For the text-containing cell, return its midpoint in [x, y] coordinate format. 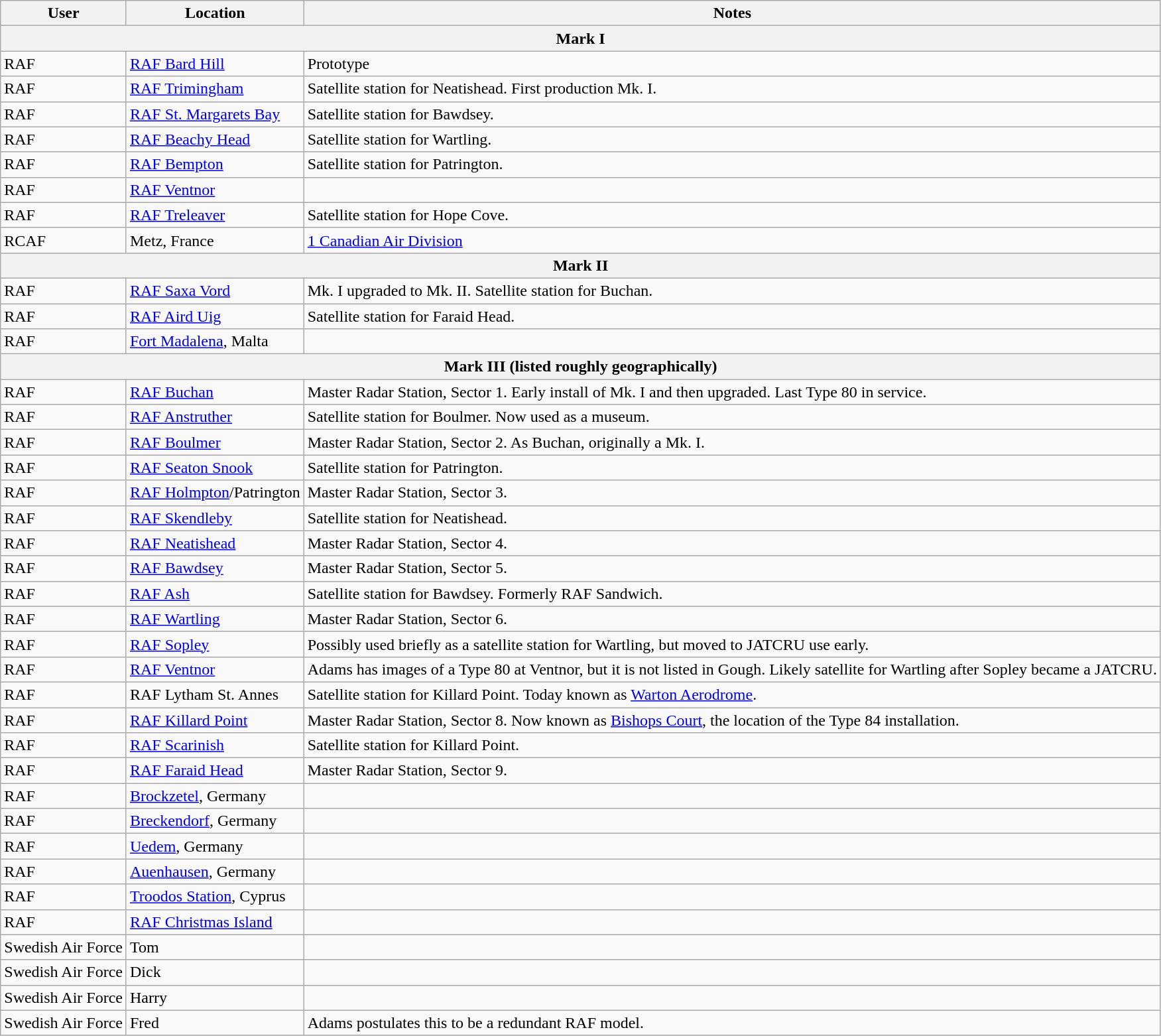
Mark II [581, 265]
RAF Buchan [215, 392]
Satellite station for Faraid Head. [732, 316]
RAF Trimingham [215, 89]
RAF Neatishead [215, 543]
RAF Lytham St. Annes [215, 694]
RAF Bawdsey [215, 568]
RCAF [64, 240]
Satellite station for Bawdsey. [732, 114]
Auenhausen, Germany [215, 872]
RAF Seaton Snook [215, 468]
RAF Treleaver [215, 215]
RAF Bard Hill [215, 64]
Harry [215, 998]
Fred [215, 1023]
RAF Aird Uig [215, 316]
Fort Madalena, Malta [215, 342]
Mark I [581, 38]
Dick [215, 972]
RAF Skendleby [215, 518]
Satellite station for Killard Point. Today known as Warton Aerodrome. [732, 694]
RAF St. Margarets Bay [215, 114]
Satellite station for Neatishead. First production Mk. I. [732, 89]
Adams postulates this to be a redundant RAF model. [732, 1023]
Mk. I upgraded to Mk. II. Satellite station for Buchan. [732, 291]
RAF Ash [215, 594]
Master Radar Station, Sector 1. Early install of Mk. I and then upgraded. Last Type 80 in service. [732, 392]
Metz, France [215, 240]
Master Radar Station, Sector 5. [732, 568]
Troodos Station, Cyprus [215, 897]
RAF Christmas Island [215, 922]
RAF Killard Point [215, 720]
Satellite station for Wartling. [732, 139]
RAF Saxa Vord [215, 291]
Tom [215, 947]
RAF Sopley [215, 644]
Location [215, 13]
RAF Wartling [215, 619]
Possibly used briefly as a satellite station for Wartling, but moved to JATCRU use early. [732, 644]
RAF Beachy Head [215, 139]
Master Radar Station, Sector 2. As Buchan, originally a Mk. I. [732, 442]
Satellite station for Killard Point. [732, 745]
User [64, 13]
Prototype [732, 64]
RAF Anstruther [215, 417]
RAF Scarinish [215, 745]
Satellite station for Hope Cove. [732, 215]
Satellite station for Neatishead. [732, 518]
Master Radar Station, Sector 3. [732, 493]
1 Canadian Air Division [732, 240]
Breckendorf, Germany [215, 821]
Uedem, Germany [215, 846]
Master Radar Station, Sector 8. Now known as Bishops Court, the location of the Type 84 installation. [732, 720]
RAF Holmpton/Patrington [215, 493]
Brockzetel, Germany [215, 796]
RAF Boulmer [215, 442]
Master Radar Station, Sector 4. [732, 543]
Adams has images of a Type 80 at Ventnor, but it is not listed in Gough. Likely satellite for Wartling after Sopley became a JATCRU. [732, 669]
RAF Faraid Head [215, 771]
Satellite station for Boulmer. Now used as a museum. [732, 417]
Master Radar Station, Sector 6. [732, 619]
Master Radar Station, Sector 9. [732, 771]
Notes [732, 13]
Mark III (listed roughly geographically) [581, 367]
RAF Bempton [215, 164]
Satellite station for Bawdsey. Formerly RAF Sandwich. [732, 594]
